Output the (X, Y) coordinate of the center of the cell containing the given text.  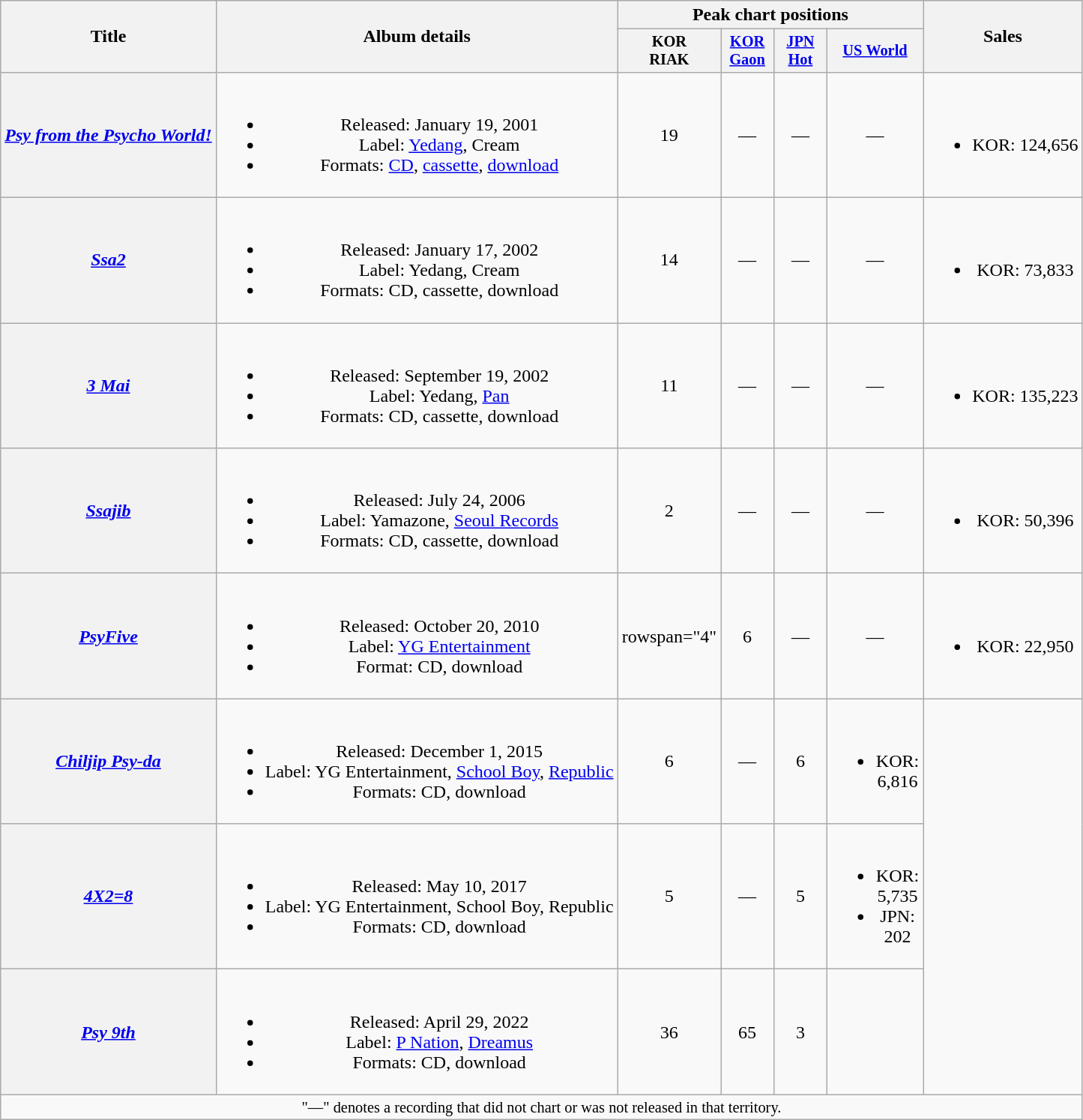
4X2=8 (109, 897)
KOR: 135,223 (1003, 385)
Released: September 19, 2002Label: Yedang, PanFormats: CD, cassette, download (417, 385)
Released: April 29, 2022Label: P Nation, DreamusFormats: CD, download (417, 1032)
KOR: 50,396 (1003, 511)
KOR: 124,656 (1003, 135)
Peak chart positions (770, 15)
KORGaon (748, 51)
Released: January 17, 2002Label: Yedang, CreamFormats: CD, cassette, download (417, 261)
3 Mai (109, 385)
JPNHot (800, 51)
Psy 9th (109, 1032)
KOR: 73,833 (1003, 261)
65 (748, 1032)
Released: July 24, 2006Label: Yamazone, Seoul RecordsFormats: CD, cassette, download (417, 511)
Released: December 1, 2015Label: YG Entertainment, School Boy, RepublicFormats: CD, download (417, 762)
Released: May 10, 2017Label: YG Entertainment, School Boy, RepublicFormats: CD, download (417, 897)
Psy from the Psycho World! (109, 135)
3 (800, 1032)
Title (109, 37)
Ssa2 (109, 261)
Album details (417, 37)
US World (875, 51)
36 (669, 1032)
2 (669, 511)
rowspan="4" (669, 636)
Ssajib (109, 511)
Released: January 19, 2001Label: Yedang, CreamFormats: CD, cassette, download (417, 135)
Released: October 20, 2010Label: YG EntertainmentFormat: CD, download (417, 636)
KOR: 6,816 (875, 762)
19 (669, 135)
Sales (1003, 37)
Chiljip Psy-da (109, 762)
PsyFive (109, 636)
KORRIAK (669, 51)
KOR: 22,950 (1003, 636)
KOR: 5,735JPN: 202 (875, 897)
"—" denotes a recording that did not chart or was not released in that territory. (541, 1107)
11 (669, 385)
14 (669, 261)
